Identify which cell holds the provided text, then report its (x, y) central coordinate. 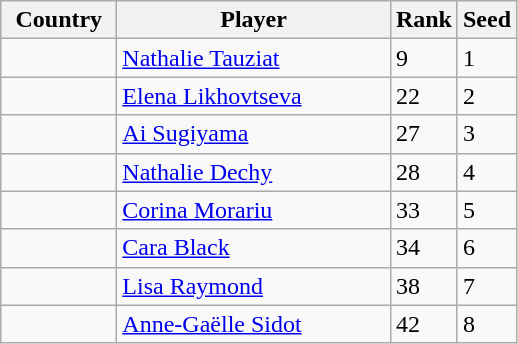
28 (424, 172)
34 (424, 248)
9 (424, 58)
Corina Morariu (254, 210)
7 (486, 286)
Lisa Raymond (254, 286)
Nathalie Tauziat (254, 58)
1 (486, 58)
Country (59, 20)
8 (486, 324)
Seed (486, 20)
Anne-Gaëlle Sidot (254, 324)
Ai Sugiyama (254, 134)
3 (486, 134)
2 (486, 96)
33 (424, 210)
Nathalie Dechy (254, 172)
38 (424, 286)
Elena Likhovtseva (254, 96)
Player (254, 20)
42 (424, 324)
22 (424, 96)
4 (486, 172)
6 (486, 248)
27 (424, 134)
5 (486, 210)
Cara Black (254, 248)
Rank (424, 20)
